From the cell containing the given text, extract its center point as (X, Y) coordinate. 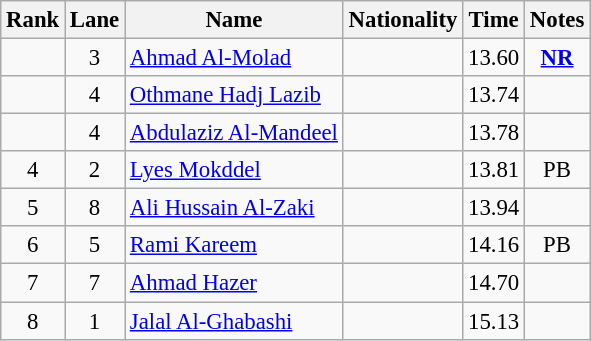
6 (33, 245)
14.16 (494, 245)
Time (494, 20)
Abdulaziz Al-Mandeel (234, 133)
Rank (33, 20)
Ali Hussain Al-Zaki (234, 208)
1 (95, 321)
Othmane Hadj Lazib (234, 95)
13.60 (494, 58)
Lane (95, 20)
NR (558, 58)
Nationality (402, 20)
15.13 (494, 321)
Ahmad Hazer (234, 283)
14.70 (494, 283)
Rami Kareem (234, 245)
Name (234, 20)
Ahmad Al-Molad (234, 58)
13.78 (494, 133)
13.81 (494, 170)
13.94 (494, 208)
13.74 (494, 95)
3 (95, 58)
2 (95, 170)
Notes (558, 20)
Jalal Al-Ghabashi (234, 321)
Lyes Mokddel (234, 170)
